Provide the (X, Y) coordinate of the cell's center where the given text is located.  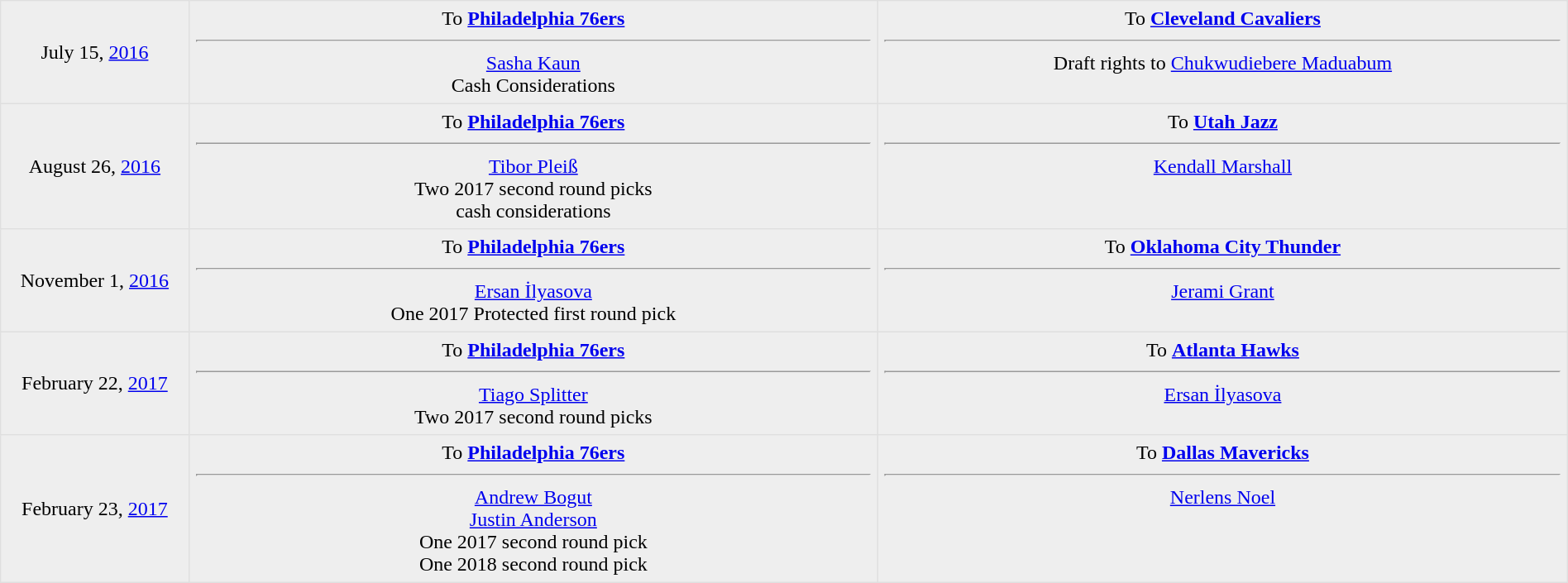
To Philadelphia 76ersSasha KaunCash Considerations (533, 52)
To Oklahoma City ThunderJerami Grant (1223, 280)
To Dallas MavericksNerlens Noel (1223, 509)
November 1, 2016 (94, 280)
To Philadelphia 76ersTibor PleißTwo 2017 second round pickscash considerations (533, 166)
July 15, 2016 (94, 52)
To Philadelphia 76ersTiago Splitter Two 2017 second round picks (533, 383)
To Atlanta HawksErsan İlyasova (1223, 383)
To Philadelphia 76ersAndrew Bogut Justin Anderson One 2017 second round pickOne 2018 second round pick (533, 509)
To Cleveland CavaliersDraft rights to Chukwudiebere Maduabum (1223, 52)
To Utah JazzKendall Marshall (1223, 166)
February 23, 2017 (94, 509)
To Philadelphia 76ersErsan İlyasovaOne 2017 Protected first round pick (533, 280)
February 22, 2017 (94, 383)
August 26, 2016 (94, 166)
